From the cell containing the given text, extract its center point as (X, Y) coordinate. 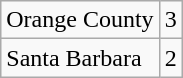
Orange County (80, 20)
3 (170, 20)
Santa Barbara (80, 58)
2 (170, 58)
